Search for the cell housing the specified text and yield its (X, Y) center coordinate. 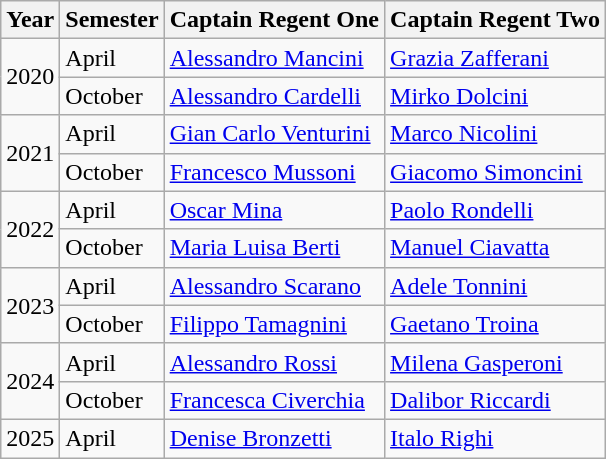
Dalibor Riccardi (496, 400)
2022 (30, 229)
Alessandro Cardelli (274, 96)
Year (30, 20)
2021 (30, 153)
Gaetano Troina (496, 324)
Captain Regent One (274, 20)
Filippo Tamagnini (274, 324)
Manuel Ciavatta (496, 248)
2025 (30, 438)
Alessandro Rossi (274, 362)
Maria Luisa Berti (274, 248)
Paolo Rondelli (496, 210)
2023 (30, 305)
Gian Carlo Venturini (274, 134)
Mirko Dolcini (496, 96)
Semester (112, 20)
Grazia Zafferani (496, 58)
Francesca Civerchia (274, 400)
Captain Regent Two (496, 20)
Adele Tonnini (496, 286)
Alessandro Scarano (274, 286)
Denise Bronzetti (274, 438)
2020 (30, 77)
Italo Righi (496, 438)
Oscar Mina (274, 210)
Giacomo Simoncini (496, 172)
Milena Gasperoni (496, 362)
Francesco Mussoni (274, 172)
Alessandro Mancini (274, 58)
Marco Nicolini (496, 134)
2024 (30, 381)
